Capture the cell that displays the provided text and extract its [X, Y] central coordinate. 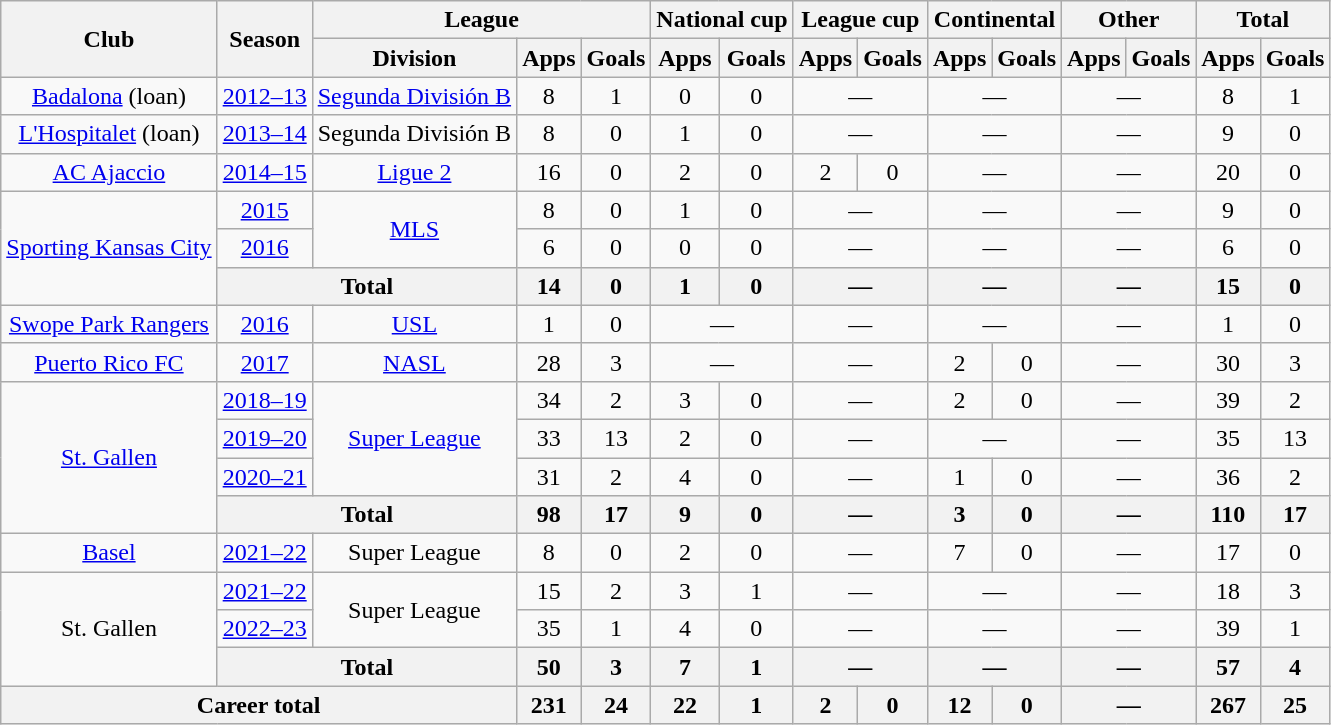
2020–21 [264, 477]
Swope Park Rangers [109, 324]
2014–15 [264, 172]
12 [959, 705]
League [482, 20]
50 [549, 667]
98 [549, 515]
League cup [860, 20]
AC Ajaccio [109, 172]
USL [414, 324]
34 [549, 400]
Continental [994, 20]
110 [1228, 515]
2015 [264, 210]
2019–20 [264, 438]
28 [549, 362]
2022–23 [264, 629]
2013–14 [264, 134]
Badalona (loan) [109, 96]
Season [264, 39]
Basel [109, 553]
57 [1228, 667]
22 [685, 705]
Career total [259, 705]
18 [1228, 591]
267 [1228, 705]
Puerto Rico FC [109, 362]
L'Hospitalet (loan) [109, 134]
25 [1295, 705]
31 [549, 477]
Club [109, 39]
Division [414, 58]
MLS [414, 229]
2012–13 [264, 96]
Ligue 2 [414, 172]
2018–19 [264, 400]
24 [616, 705]
30 [1228, 362]
16 [549, 172]
231 [549, 705]
Sporting Kansas City [109, 248]
2017 [264, 362]
NASL [414, 362]
33 [549, 438]
Other [1129, 20]
36 [1228, 477]
14 [549, 286]
National cup [722, 20]
20 [1228, 172]
